Return [X, Y] of the center of cell containing provided text 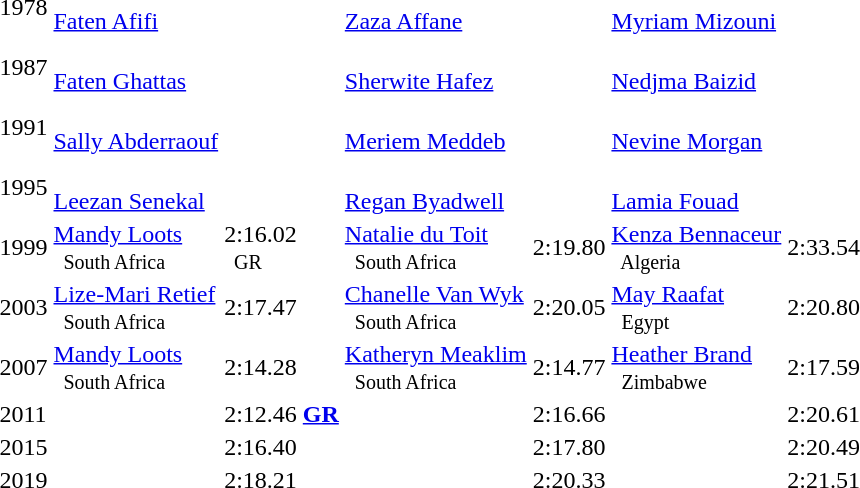
Chanelle Van Wyk South Africa [436, 308]
Regan Byadwell [436, 188]
2:16.02 GR [282, 248]
2:14.28 [282, 368]
2:17.80 [569, 447]
Sherwite Hafez [436, 68]
Nedjma Baizid [696, 68]
Sally Abderraouf [136, 128]
Faten Ghattas [136, 68]
Meriem Meddeb [436, 128]
Nevine Morgan [696, 128]
2:17.47 [282, 308]
Heather Brand Zimbabwe [696, 368]
Kenza Bennaceur Algeria [696, 248]
2:12.46 GR [282, 414]
2:16.66 [569, 414]
Lamia Fouad [696, 188]
2:19.80 [569, 248]
2:14.77 [569, 368]
Lize-Mari Retief South Africa [136, 308]
2:20.05 [569, 308]
Natalie du Toit South Africa [436, 248]
2:16.40 [282, 447]
Leezan Senekal [136, 188]
May Raafat Egypt [696, 308]
Katheryn Meaklim South Africa [436, 368]
